Identify which cell holds the provided text, then report its [X, Y] central coordinate. 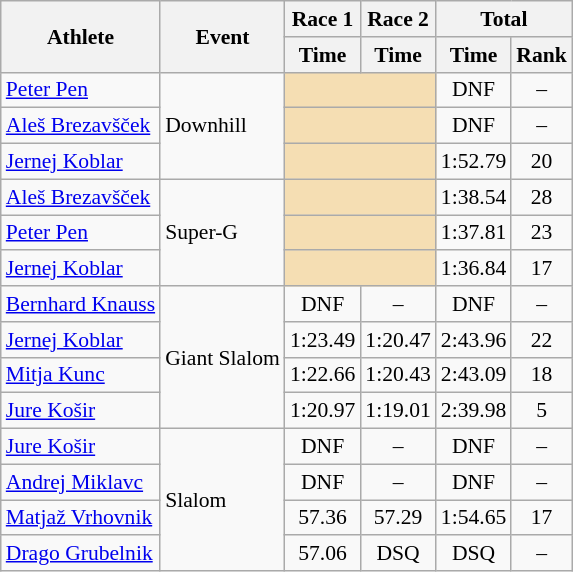
2:43.09 [474, 375]
28 [542, 197]
5 [542, 411]
Slalom [222, 500]
1:37.81 [474, 233]
57.29 [398, 518]
Rank [542, 55]
Super-G [222, 232]
1:23.49 [322, 340]
Mitja Kunc [80, 375]
Athlete [80, 36]
22 [542, 340]
1:20.43 [398, 375]
18 [542, 375]
Race 1 [322, 19]
Matjaž Vrhovnik [80, 518]
Downhill [222, 126]
1:20.47 [398, 340]
Event [222, 36]
1:38.54 [474, 197]
Andrej Miklavc [80, 482]
1:22.66 [322, 375]
Race 2 [398, 19]
Total [504, 19]
Drago Grubelnik [80, 554]
20 [542, 162]
1:54.65 [474, 518]
2:43.96 [474, 340]
1:20.97 [322, 411]
Bernhard Knauss [80, 304]
1:52.79 [474, 162]
1:19.01 [398, 411]
1:36.84 [474, 269]
57.06 [322, 554]
Giant Slalom [222, 357]
2:39.98 [474, 411]
57.36 [322, 518]
23 [542, 233]
